Return (X, Y) of the center of cell containing provided text 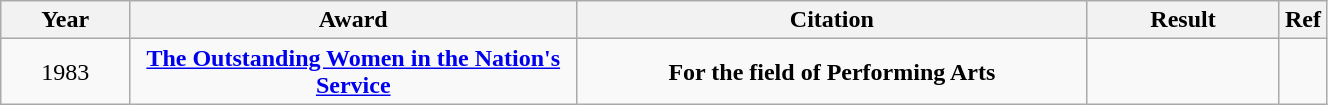
Year (66, 20)
Result (1184, 20)
The Outstanding Women in the Nation's Service (354, 72)
Ref (1302, 20)
Award (354, 20)
Citation (832, 20)
1983 (66, 72)
For the field of Performing Arts (832, 72)
